Detect which cell encompasses the target text, then output its [X, Y] center coordinate. 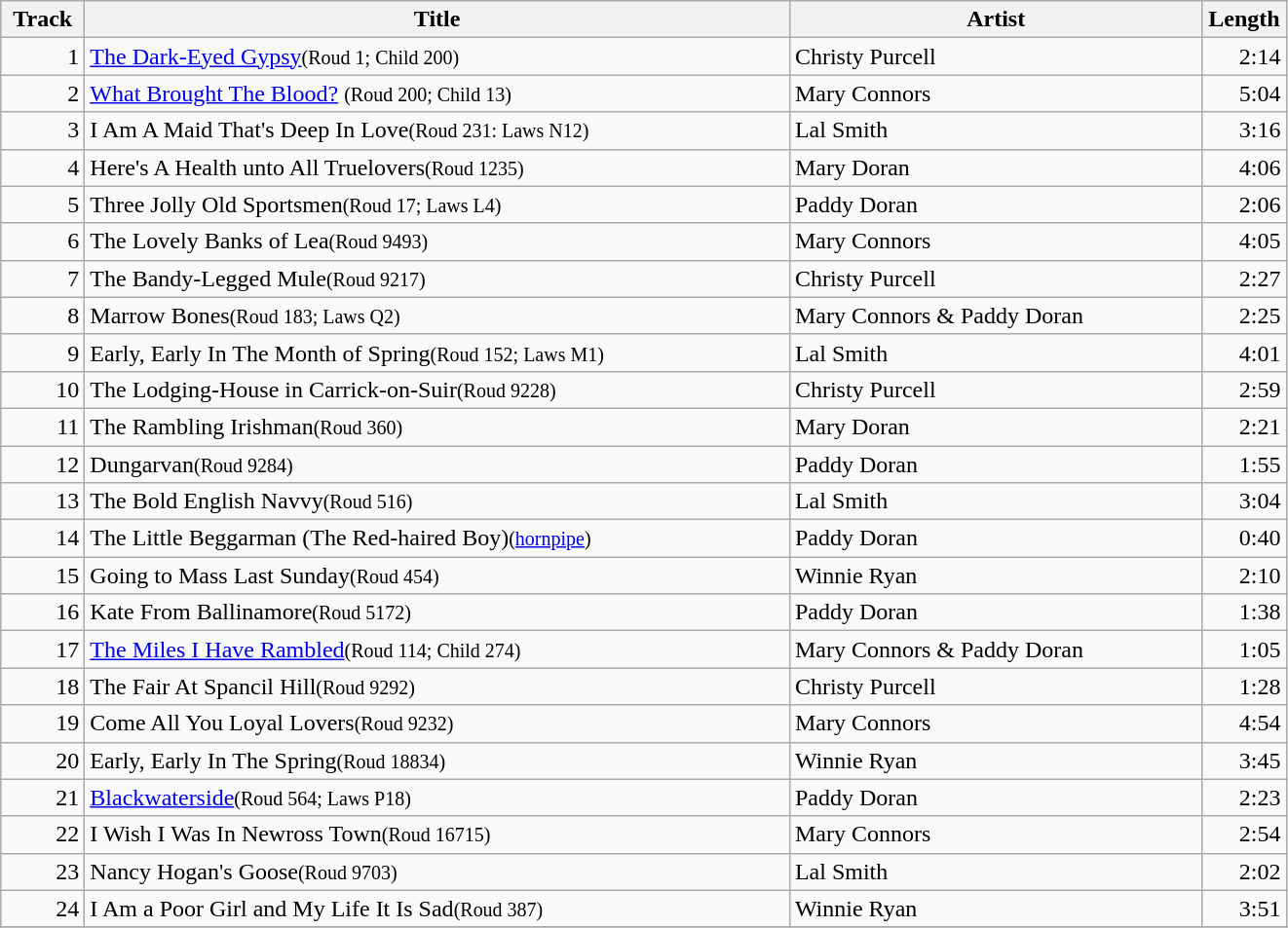
1:28 [1244, 687]
6 [43, 241]
The Miles I Have Rambled(Roud 114; Child 274) [437, 650]
The Dark-Eyed Gypsy(Roud 1; Child 200) [437, 56]
What Brought The Blood? (Roud 200; Child 13) [437, 93]
2:25 [1244, 316]
1:05 [1244, 650]
8 [43, 316]
Here's A Health unto All Truelovers(Roud 1235) [437, 167]
I Wish I Was In Newross Town(Roud 16715) [437, 835]
4:06 [1244, 167]
2:10 [1244, 575]
Early, Early In The Spring(Roud 18834) [437, 761]
The Fair At Spancil Hill(Roud 9292) [437, 687]
3 [43, 130]
3:16 [1244, 130]
14 [43, 538]
1:55 [1244, 464]
22 [43, 835]
23 [43, 872]
2:27 [1244, 278]
7 [43, 278]
Three Jolly Old Sportsmen(Roud 17; Laws L4) [437, 204]
Length [1244, 19]
10 [43, 390]
2:21 [1244, 427]
1:38 [1244, 612]
1 [43, 56]
Come All You Loyal Lovers(Roud 9232) [437, 724]
4:01 [1244, 353]
Dungarvan(Roud 9284) [437, 464]
Blackwaterside(Roud 564; Laws P18) [437, 798]
Kate From Ballinamore(Roud 5172) [437, 612]
2:59 [1244, 390]
Early, Early In The Month of Spring(Roud 152; Laws M1) [437, 353]
17 [43, 650]
19 [43, 724]
Track [43, 19]
18 [43, 687]
Title [437, 19]
4 [43, 167]
Going to Mass Last Sunday(Roud 454) [437, 575]
13 [43, 501]
2 [43, 93]
15 [43, 575]
2:54 [1244, 835]
4:54 [1244, 724]
2:06 [1244, 204]
The Little Beggarman (The Red-haired Boy)(hornpipe) [437, 538]
The Bold English Navvy(Roud 516) [437, 501]
16 [43, 612]
4:05 [1244, 241]
The Lovely Banks of Lea(Roud 9493) [437, 241]
I Am a Poor Girl and My Life It Is Sad(Roud 387) [437, 909]
Artist [996, 19]
5 [43, 204]
9 [43, 353]
21 [43, 798]
12 [43, 464]
0:40 [1244, 538]
I Am A Maid That's Deep In Love(Roud 231: Laws N12) [437, 130]
5:04 [1244, 93]
The Bandy-Legged Mule(Roud 9217) [437, 278]
2:02 [1244, 872]
2:23 [1244, 798]
3:51 [1244, 909]
Nancy Hogan's Goose(Roud 9703) [437, 872]
3:45 [1244, 761]
20 [43, 761]
The Rambling Irishman(Roud 360) [437, 427]
24 [43, 909]
3:04 [1244, 501]
11 [43, 427]
2:14 [1244, 56]
The Lodging-House in Carrick-on-Suir(Roud 9228) [437, 390]
Marrow Bones(Roud 183; Laws Q2) [437, 316]
